Determine the (x, y) coordinate at the center of the cell enclosing the given text.  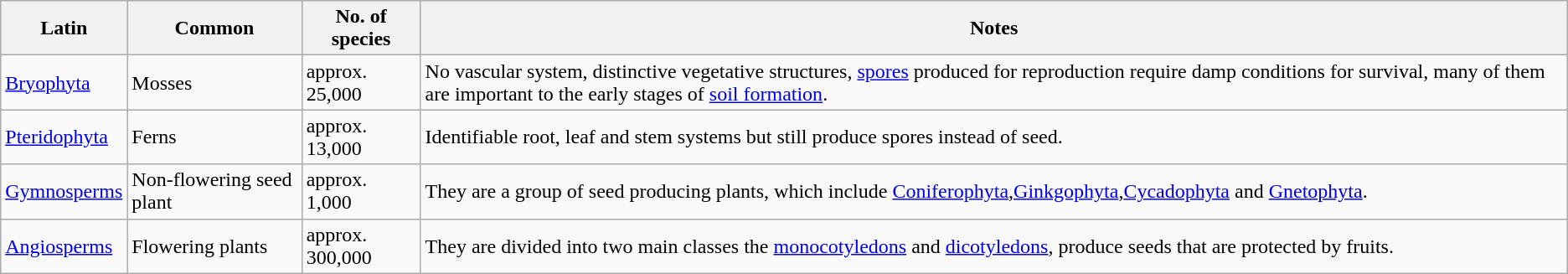
approx. 1,000 (361, 191)
Flowering plants (214, 246)
They are divided into two main classes the monocotyledons and dicotyledons, produce seeds that are protected by fruits. (993, 246)
No. of species (361, 28)
Gymnosperms (64, 191)
Identifiable root, leaf and stem systems but still produce spores instead of seed. (993, 137)
approx. 25,000 (361, 82)
approx. 300,000 (361, 246)
Mosses (214, 82)
Ferns (214, 137)
Non-flowering seed plant (214, 191)
approx. 13,000 (361, 137)
Pteridophyta (64, 137)
They are a group of seed producing plants, which include Coniferophyta,Ginkgophyta,Cycadophyta and Gnetophyta. (993, 191)
Latin (64, 28)
Angiosperms (64, 246)
Bryophyta (64, 82)
Notes (993, 28)
Common (214, 28)
